For the text-containing cell, return its midpoint in [X, Y] coordinate format. 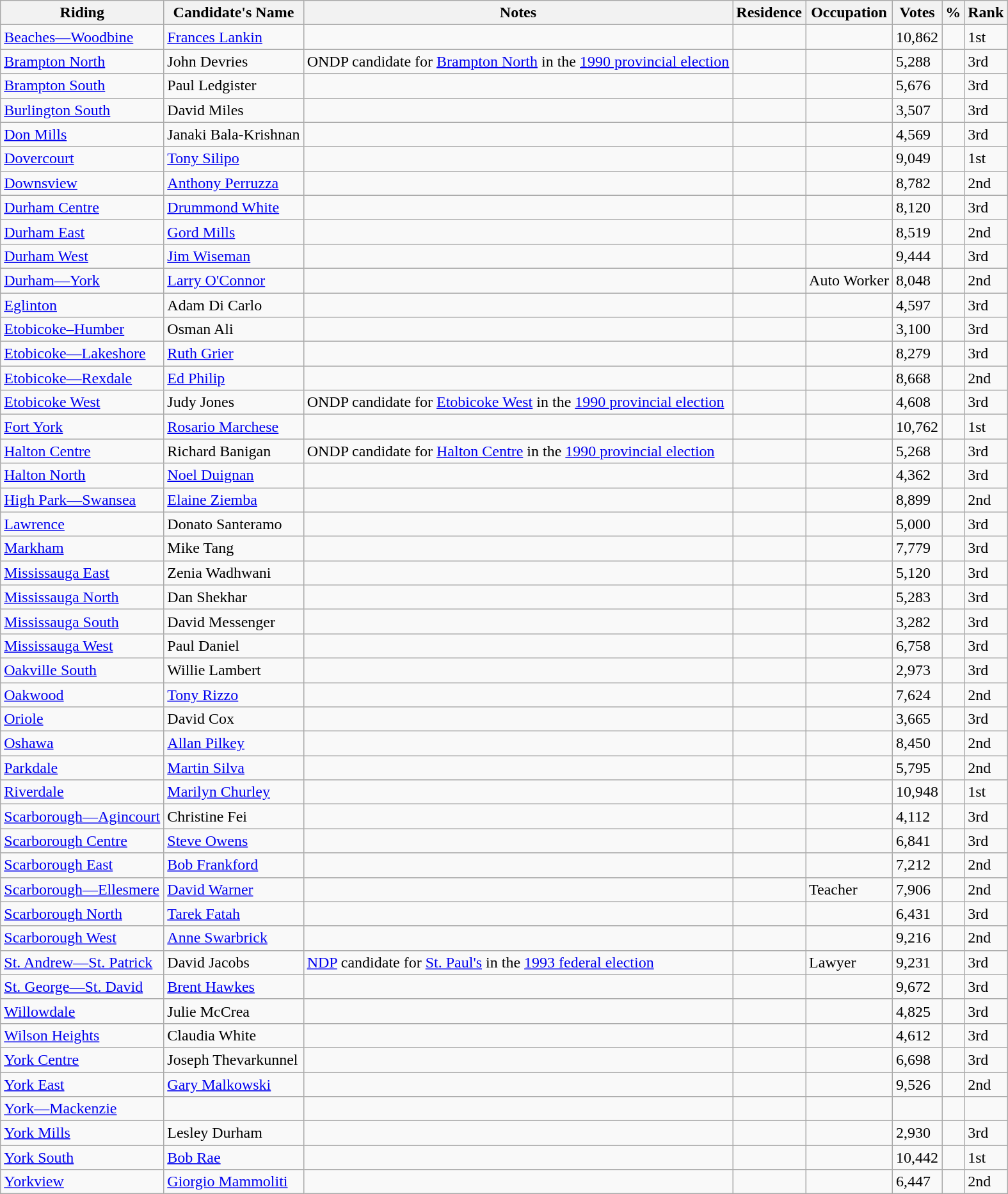
5,120 [918, 573]
Osman Ali [234, 330]
ONDP candidate for Brampton North in the 1990 provincial election [518, 61]
Halton Centre [82, 451]
Claudia White [234, 1035]
Allan Pilkey [234, 744]
Martin Silva [234, 768]
Scarborough East [82, 865]
4,112 [918, 816]
6,431 [918, 914]
% [954, 13]
Bob Frankford [234, 865]
Mike Tang [234, 548]
Fort York [82, 427]
Adam Di Carlo [234, 305]
St. George—St. David [82, 987]
Scarborough West [82, 938]
Residence [769, 13]
3,507 [918, 110]
2,930 [918, 1133]
Steve Owens [234, 841]
Julie McCrea [234, 1011]
6,447 [918, 1182]
Paul Daniel [234, 646]
Brampton North [82, 61]
Mississauga North [82, 597]
Brent Hawkes [234, 987]
Paul Ledgister [234, 86]
4,362 [918, 475]
5,676 [918, 86]
Eglinton [82, 305]
Lawrence [82, 524]
Ed Philip [234, 378]
7,212 [918, 865]
Don Mills [82, 134]
Willie Lambert [234, 670]
ONDP candidate for Halton Centre in the 1990 provincial election [518, 451]
ONDP candidate for Etobicoke West in the 1990 provincial election [518, 402]
7,906 [918, 889]
Larry O'Connor [234, 280]
6,698 [918, 1060]
Votes [918, 13]
Auto Worker [849, 280]
Elaine Ziemba [234, 500]
8,120 [918, 207]
Giorgio Mammoliti [234, 1182]
York South [82, 1158]
Teacher [849, 889]
Mississauga East [82, 573]
Tony Rizzo [234, 694]
York—Mackenzie [82, 1109]
Oakwood [82, 694]
Richard Banigan [234, 451]
9,444 [918, 256]
Markham [82, 548]
8,450 [918, 744]
Rank [986, 13]
5,795 [918, 768]
4,825 [918, 1011]
High Park—Swansea [82, 500]
Bob Rae [234, 1158]
Yorkview [82, 1182]
York East [82, 1085]
10,762 [918, 427]
John Devries [234, 61]
Noel Duignan [234, 475]
Judy Jones [234, 402]
Janaki Bala-Krishnan [234, 134]
4,569 [918, 134]
Anne Swarbrick [234, 938]
York Centre [82, 1060]
Dan Shekhar [234, 597]
Oakville South [82, 670]
3,665 [918, 719]
4,597 [918, 305]
David Cox [234, 719]
10,862 [918, 37]
5,288 [918, 61]
Willowdale [82, 1011]
3,282 [918, 621]
Scarborough Centre [82, 841]
Tarek Fatah [234, 914]
Frances Lankin [234, 37]
8,899 [918, 500]
Rosario Marchese [234, 427]
2,973 [918, 670]
9,216 [918, 938]
8,668 [918, 378]
Halton North [82, 475]
Joseph Thevarkunnel [234, 1060]
Durham Centre [82, 207]
10,948 [918, 792]
Dovercourt [82, 159]
7,779 [918, 548]
7,624 [918, 694]
Brampton South [82, 86]
Etobicoke—Lakeshore [82, 354]
10,442 [918, 1158]
9,672 [918, 987]
Downsview [82, 183]
Beaches—Woodbine [82, 37]
Oshawa [82, 744]
Etobicoke—Rexdale [82, 378]
Burlington South [82, 110]
Marilyn Churley [234, 792]
Lawyer [849, 962]
York Mills [82, 1133]
5,000 [918, 524]
Oriole [82, 719]
Etobicoke West [82, 402]
5,268 [918, 451]
Zenia Wadhwani [234, 573]
Notes [518, 13]
St. Andrew—St. Patrick [82, 962]
6,758 [918, 646]
Scarborough North [82, 914]
8,279 [918, 354]
David Jacobs [234, 962]
Jim Wiseman [234, 256]
Durham West [82, 256]
Parkdale [82, 768]
Drummond White [234, 207]
5,283 [918, 597]
Donato Santeramo [234, 524]
8,048 [918, 280]
9,049 [918, 159]
NDP candidate for St. Paul's in the 1993 federal election [518, 962]
Durham—York [82, 280]
4,608 [918, 402]
Scarborough—Ellesmere [82, 889]
Lesley Durham [234, 1133]
Riverdale [82, 792]
Durham East [82, 232]
8,782 [918, 183]
David Messenger [234, 621]
Candidate's Name [234, 13]
Mississauga South [82, 621]
Gord Mills [234, 232]
Gary Malkowski [234, 1085]
Mississauga West [82, 646]
9,526 [918, 1085]
Scarborough—Agincourt [82, 816]
8,519 [918, 232]
Riding [82, 13]
Wilson Heights [82, 1035]
Occupation [849, 13]
David Miles [234, 110]
3,100 [918, 330]
6,841 [918, 841]
David Warner [234, 889]
Tony Silipo [234, 159]
Etobicoke–Humber [82, 330]
Ruth Grier [234, 354]
4,612 [918, 1035]
Anthony Perruzza [234, 183]
9,231 [918, 962]
Christine Fei [234, 816]
